Identify which cell holds the provided text, then report its (X, Y) central coordinate. 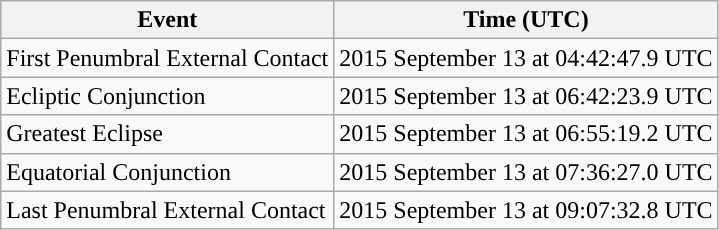
Last Penumbral External Contact (168, 210)
2015 September 13 at 09:07:32.8 UTC (526, 210)
Event (168, 20)
2015 September 13 at 07:36:27.0 UTC (526, 172)
Equatorial Conjunction (168, 172)
2015 September 13 at 06:42:23.9 UTC (526, 96)
First Penumbral External Contact (168, 58)
2015 September 13 at 06:55:19.2 UTC (526, 134)
Greatest Eclipse (168, 134)
2015 September 13 at 04:42:47.9 UTC (526, 58)
Time (UTC) (526, 20)
Ecliptic Conjunction (168, 96)
